Identify which cell holds the provided text, then report its (X, Y) central coordinate. 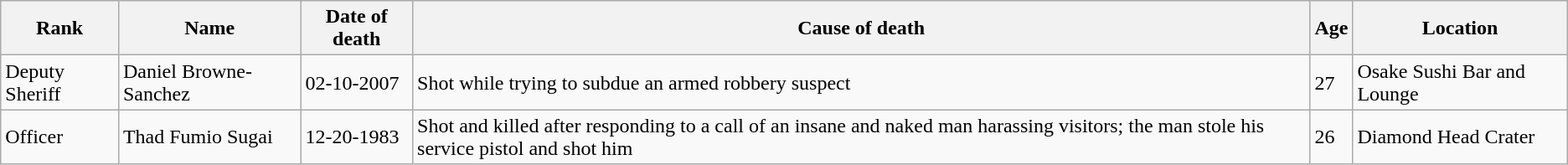
Shot and killed after responding to a call of an insane and naked man harassing visitors; the man stole his service pistol and shot him (861, 137)
Thad Fumio Sugai (209, 137)
27 (1332, 82)
Officer (60, 137)
Location (1460, 28)
12-20-1983 (357, 137)
Rank (60, 28)
Daniel Browne-Sanchez (209, 82)
Deputy Sheriff (60, 82)
02-10-2007 (357, 82)
Name (209, 28)
Age (1332, 28)
Diamond Head Crater (1460, 137)
Osake Sushi Bar and Lounge (1460, 82)
Shot while trying to subdue an armed robbery suspect (861, 82)
Cause of death (861, 28)
26 (1332, 137)
Date of death (357, 28)
